Provide the [x, y] coordinate of the cell's center where the given text is located.  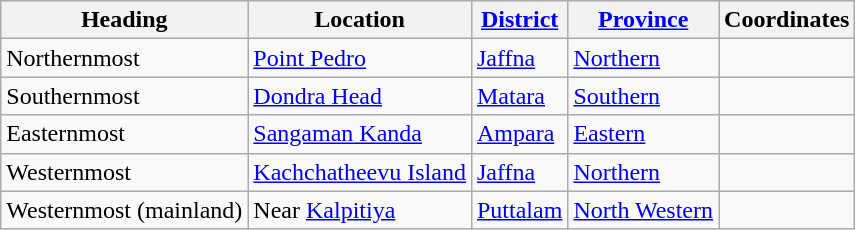
Near Kalpitiya [360, 210]
Easternmost [124, 134]
Coordinates [787, 20]
Point Pedro [360, 58]
Westernmost [124, 172]
Northernmost [124, 58]
Sangaman Kanda [360, 134]
Matara [519, 96]
Province [644, 20]
Heading [124, 20]
Location [360, 20]
Eastern [644, 134]
North Western [644, 210]
Puttalam [519, 210]
Westernmost (mainland) [124, 210]
District [519, 20]
Dondra Head [360, 96]
Ampara [519, 134]
Kachchatheevu Island [360, 172]
Southernmost [124, 96]
Southern [644, 96]
